Pinpoint the cell where the given text exists, returning its (x, y) midpoint coordinate. 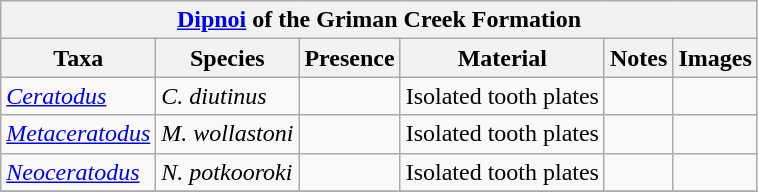
Metaceratodus (78, 134)
Ceratodus (78, 96)
Neoceratodus (78, 172)
Notes (638, 58)
Species (228, 58)
Dipnoi of the Griman Creek Formation (380, 20)
Taxa (78, 58)
Material (502, 58)
M. wollastoni (228, 134)
Presence (350, 58)
C. diutinus (228, 96)
Images (715, 58)
N. potkooroki (228, 172)
